Find where the given text appears and provide that cell's center as [X, Y] coordinate. 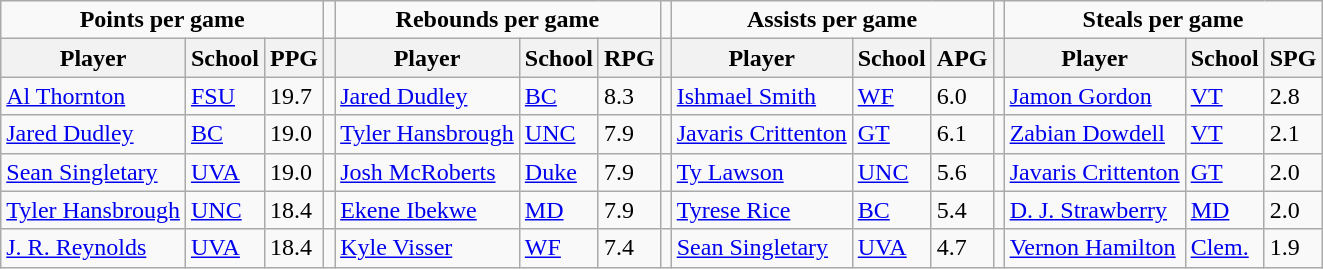
2.8 [1293, 96]
7.4 [629, 248]
J. R. Reynolds [94, 248]
Rebounds per game [498, 20]
5.6 [962, 172]
5.4 [962, 210]
Josh McRoberts [428, 172]
Duke [558, 172]
6.1 [962, 134]
8.3 [629, 96]
1.9 [1293, 248]
Kyle Visser [428, 248]
Tyrese Rice [762, 210]
FSU [224, 96]
Jamon Gordon [1094, 96]
PPG [294, 58]
19.7 [294, 96]
2.1 [1293, 134]
Points per game [162, 20]
Clem. [1224, 248]
Ty Lawson [762, 172]
Ishmael Smith [762, 96]
Ekene Ibekwe [428, 210]
Zabian Dowdell [1094, 134]
RPG [629, 58]
4.7 [962, 248]
6.0 [962, 96]
Vernon Hamilton [1094, 248]
Al Thornton [94, 96]
SPG [1293, 58]
APG [962, 58]
D. J. Strawberry [1094, 210]
Assists per game [832, 20]
Steals per game [1163, 20]
